Scan for the cell matching the given text and deliver its [X, Y] coordinate at center. 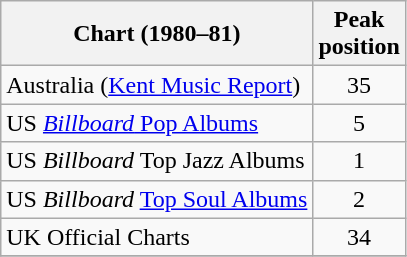
US Billboard Top Soul Albums [157, 199]
34 [359, 237]
5 [359, 123]
35 [359, 85]
Peakposition [359, 34]
US Billboard Pop Albums [157, 123]
Australia (Kent Music Report) [157, 85]
Chart (1980–81) [157, 34]
UK Official Charts [157, 237]
1 [359, 161]
2 [359, 199]
US Billboard Top Jazz Albums [157, 161]
